Detect which cell encompasses the target text, then output its [X, Y] center coordinate. 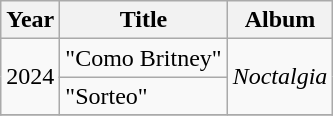
"Sorteo" [144, 96]
Album [280, 20]
Year [30, 20]
2024 [30, 77]
Noctalgia [280, 77]
Title [144, 20]
"Como Britney" [144, 58]
